Determine the (X, Y) coordinate at the center of the cell enclosing the given text.  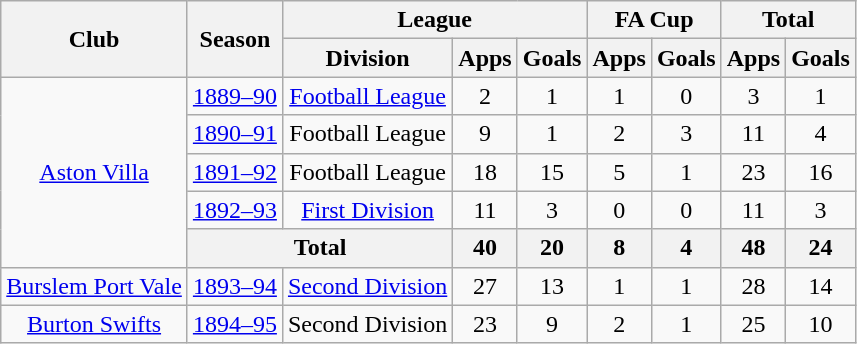
40 (485, 248)
14 (821, 286)
Division (367, 58)
Season (234, 39)
1893–94 (234, 286)
10 (821, 324)
15 (552, 172)
25 (753, 324)
24 (821, 248)
16 (821, 172)
Burslem Port Vale (94, 286)
1890–91 (234, 134)
1892–93 (234, 210)
Club (94, 39)
28 (753, 286)
1894–95 (234, 324)
FA Cup (654, 20)
18 (485, 172)
1891–92 (234, 172)
27 (485, 286)
League (434, 20)
8 (619, 248)
5 (619, 172)
48 (753, 248)
13 (552, 286)
Burton Swifts (94, 324)
20 (552, 248)
1889–90 (234, 96)
First Division (367, 210)
Aston Villa (94, 172)
